Capture the cell that displays the provided text and extract its [X, Y] central coordinate. 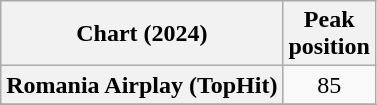
Chart (2024) [142, 34]
85 [329, 85]
Romania Airplay (TopHit) [142, 85]
Peakposition [329, 34]
